For the text-containing cell, return its midpoint in (X, Y) coordinate format. 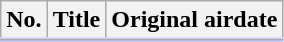
No. (24, 21)
Title (76, 21)
Original airdate (194, 21)
